Identify which cell holds the provided text, then report its [x, y] central coordinate. 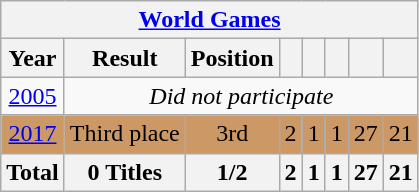
Result [124, 58]
1/2 [232, 172]
2005 [33, 96]
Did not participate [241, 96]
Third place [124, 134]
World Games [210, 20]
2017 [33, 134]
0 Titles [124, 172]
Year [33, 58]
Total [33, 172]
3rd [232, 134]
Position [232, 58]
